From the cell containing the given text, extract its center point as (x, y) coordinate. 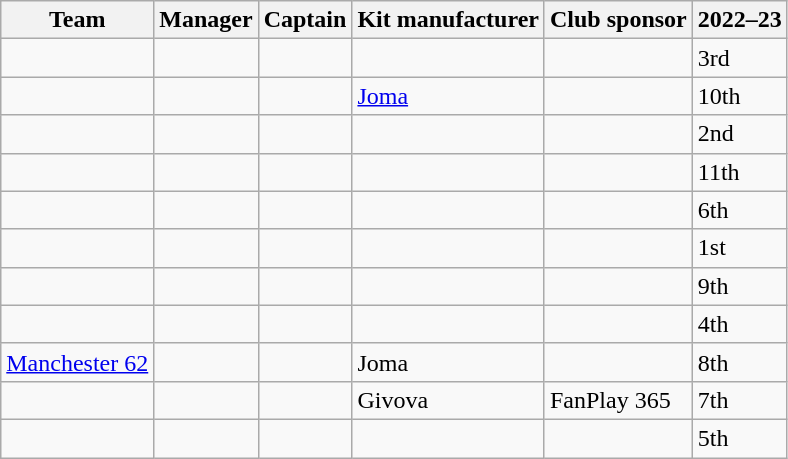
9th (740, 286)
7th (740, 400)
5th (740, 438)
Manchester 62 (78, 362)
8th (740, 362)
2nd (740, 134)
6th (740, 210)
Team (78, 20)
Club sponsor (618, 20)
3rd (740, 58)
4th (740, 324)
FanPlay 365 (618, 400)
Givova (448, 400)
1st (740, 248)
Manager (206, 20)
2022–23 (740, 20)
11th (740, 172)
10th (740, 96)
Captain (305, 20)
Kit manufacturer (448, 20)
